Output the [x, y] coordinate of the center of the cell containing the given text.  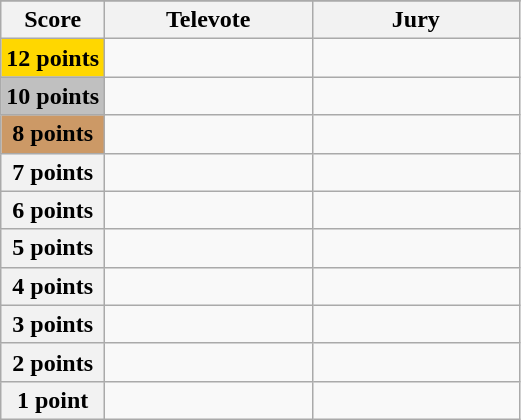
10 points [53, 96]
5 points [53, 248]
7 points [53, 172]
8 points [53, 134]
2 points [53, 362]
12 points [53, 58]
4 points [53, 286]
3 points [53, 324]
6 points [53, 210]
Score [53, 20]
Televote [209, 20]
Jury [416, 20]
1 point [53, 400]
